Return the [X, Y] coordinate for the center point of the cell that contains the specified text.  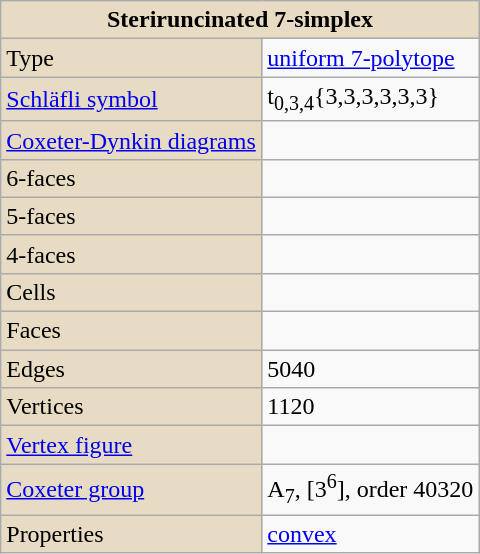
Vertex figure [132, 445]
1120 [370, 407]
convex [370, 534]
uniform 7-polytope [370, 58]
Steriruncinated 7-simplex [240, 20]
6-faces [132, 178]
5040 [370, 369]
Coxeter group [132, 490]
Properties [132, 534]
Schläfli symbol [132, 99]
A7, [36], order 40320 [370, 490]
Edges [132, 369]
t0,3,4{3,3,3,3,3,3} [370, 99]
Coxeter-Dynkin diagrams [132, 140]
Cells [132, 292]
Faces [132, 331]
4-faces [132, 254]
Type [132, 58]
5-faces [132, 216]
Vertices [132, 407]
